For the text-containing cell, return its midpoint in [x, y] coordinate format. 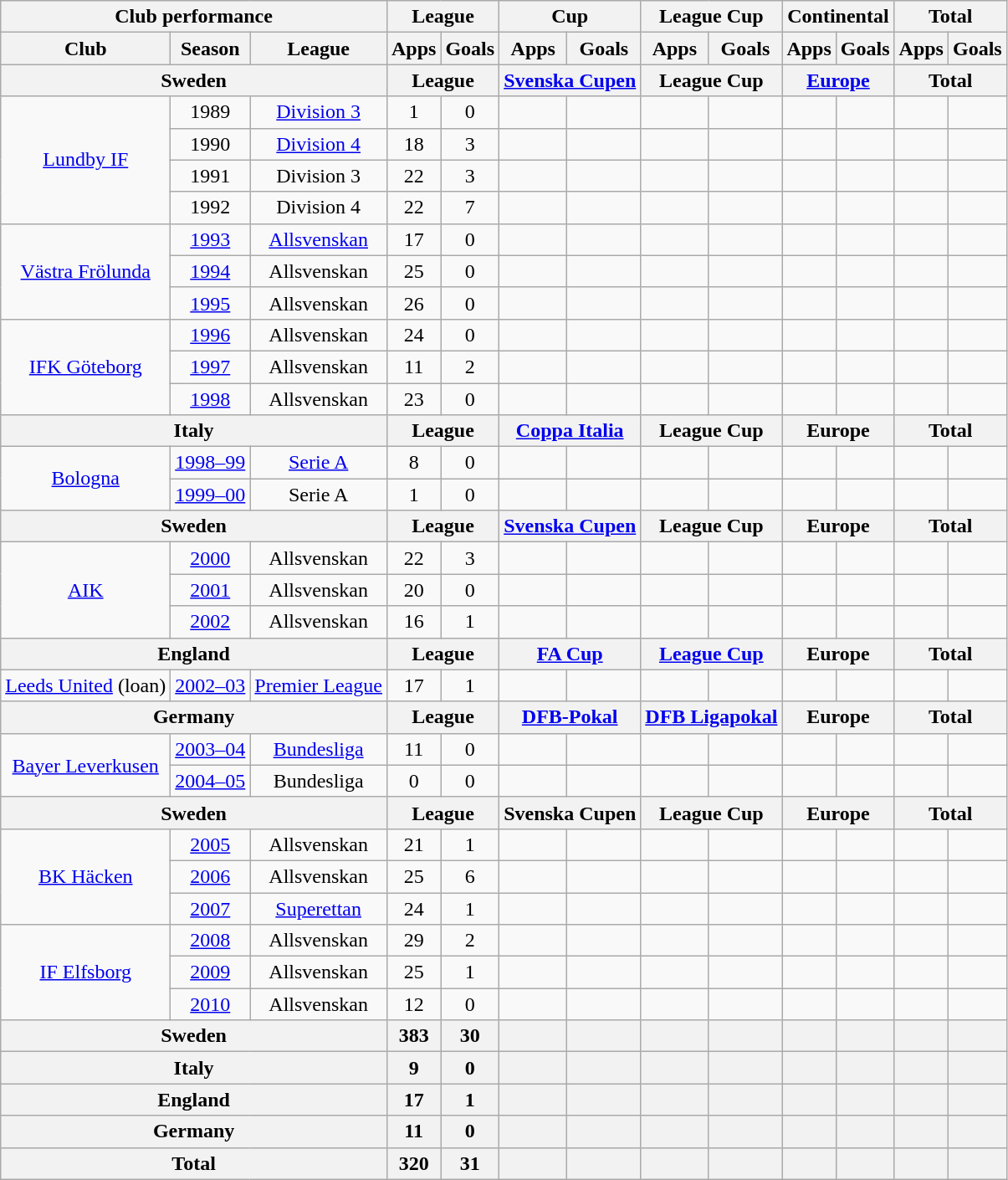
Cup [571, 17]
2004–05 [211, 781]
2009 [211, 972]
1989 [211, 112]
21 [413, 844]
20 [413, 590]
2000 [211, 558]
9 [413, 1068]
BK Häcken [85, 876]
1995 [211, 303]
Bayer Leverkusen [85, 765]
IFK Göteborg [85, 367]
2003–04 [211, 749]
2007 [211, 908]
6 [470, 876]
Season [211, 49]
12 [413, 1004]
Västra Frölunda [85, 271]
1998 [211, 399]
Superettan [319, 908]
DFB Ligapokal [711, 717]
1993 [211, 239]
1990 [211, 144]
AIK [85, 590]
FA Cup [571, 654]
IF Elfsborg [85, 972]
7 [470, 208]
Lundby IF [85, 160]
2001 [211, 590]
2002–03 [211, 685]
1992 [211, 208]
1997 [211, 367]
31 [470, 1163]
16 [413, 622]
30 [470, 1036]
Premier League [319, 685]
DFB-Pokal [571, 717]
320 [413, 1163]
29 [413, 941]
383 [413, 1036]
2002 [211, 622]
1999–00 [211, 495]
18 [413, 144]
Club [85, 49]
Leeds United (loan) [85, 685]
2010 [211, 1004]
23 [413, 399]
1996 [211, 335]
2005 [211, 844]
8 [413, 463]
26 [413, 303]
1998–99 [211, 463]
Coppa Italia [571, 431]
Bologna [85, 479]
2008 [211, 941]
Continental [838, 17]
1991 [211, 176]
1994 [211, 271]
Club performance [194, 17]
2006 [211, 876]
